Detect which cell encompasses the target text, then output its [X, Y] center coordinate. 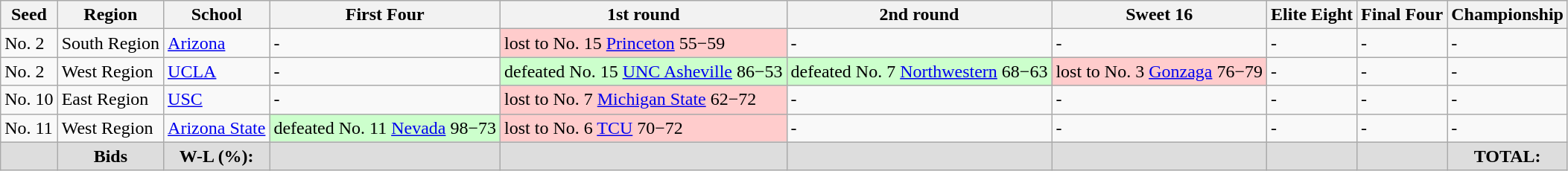
Arizona State [217, 128]
1st round [644, 15]
No. 10 [29, 100]
defeated No. 15 UNC Asheville 86−53 [644, 71]
East Region [110, 100]
Sweet 16 [1159, 15]
lost to No. 15 Princeton 55−59 [644, 43]
No. 11 [29, 128]
2nd round [919, 15]
lost to No. 3 Gonzaga 76−79 [1159, 71]
TOTAL: [1508, 156]
School [217, 15]
lost to No. 7 Michigan State 62−72 [644, 100]
defeated No. 7 Northwestern 68−63 [919, 71]
USC [217, 100]
Seed [29, 15]
Championship [1508, 15]
W-L (%): [217, 156]
UCLA [217, 71]
Bids [110, 156]
Final Four [1402, 15]
defeated No. 11 Nevada 98−73 [385, 128]
Elite Eight [1313, 15]
Region [110, 15]
Arizona [217, 43]
First Four [385, 15]
lost to No. 6 TCU 70−72 [644, 128]
South Region [110, 43]
